Find where the given text appears and provide that cell's center as (X, Y) coordinate. 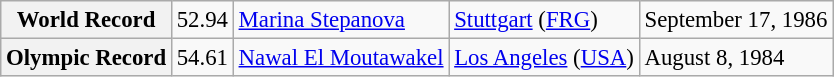
Olympic Record (86, 58)
August 8, 1984 (736, 58)
Nawal El Moutawakel (341, 58)
September 17, 1986 (736, 20)
Stuttgart (FRG) (544, 20)
World Record (86, 20)
54.61 (202, 58)
52.94 (202, 20)
Marina Stepanova (341, 20)
Los Angeles (USA) (544, 58)
